Determine the (X, Y) coordinate at the center of the cell enclosing the given text.  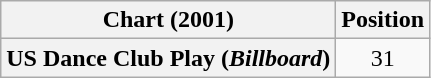
Chart (2001) (168, 20)
US Dance Club Play (Billboard) (168, 58)
31 (383, 58)
Position (383, 20)
